Return [x, y] of the center of cell containing provided text 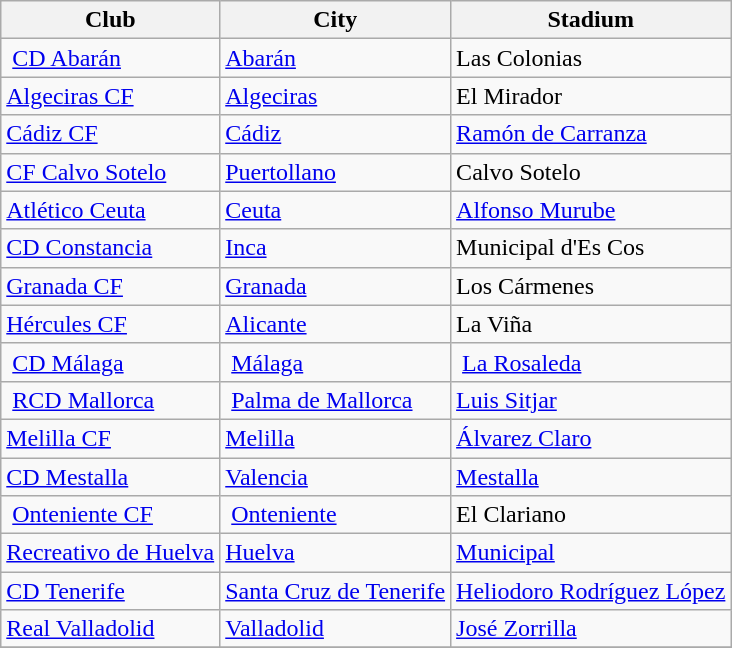
Granada CF [110, 286]
Puertollano [336, 172]
Málaga [336, 362]
Onteniente CF [110, 515]
José Zorrilla [591, 629]
RCD Mallorca [110, 400]
Las Colonias [591, 58]
Valladolid [336, 629]
Mestalla [591, 477]
Luis Sitjar [591, 400]
Municipal d'Es Cos [591, 248]
Real Valladolid [110, 629]
Hércules CF [110, 324]
Algeciras CF [110, 96]
Recreativo de Huelva [110, 553]
Alicante [336, 324]
Abarán [336, 58]
CD Tenerife [110, 591]
Calvo Sotelo [591, 172]
Algeciras [336, 96]
Melilla CF [110, 438]
Atlético Ceuta [110, 210]
Heliodoro Rodríguez López [591, 591]
La Rosaleda [591, 362]
Melilla [336, 438]
CD Constancia [110, 248]
CD Málaga [110, 362]
Inca [336, 248]
Municipal [591, 553]
Huelva [336, 553]
El Clariano [591, 515]
Club [110, 20]
Ramón de Carranza [591, 134]
Ceuta [336, 210]
El Mirador [591, 96]
Alfonso Murube [591, 210]
Onteniente [336, 515]
Santa Cruz de Tenerife [336, 591]
Granada [336, 286]
CD Abarán [110, 58]
La Viña [591, 324]
City [336, 20]
Cádiz [336, 134]
CF Calvo Sotelo [110, 172]
CD Mestalla [110, 477]
Cádiz CF [110, 134]
Álvarez Claro [591, 438]
Stadium [591, 20]
Los Cármenes [591, 286]
Palma de Mallorca [336, 400]
Valencia [336, 477]
